Pinpoint the cell where the given text exists, returning its [X, Y] midpoint coordinate. 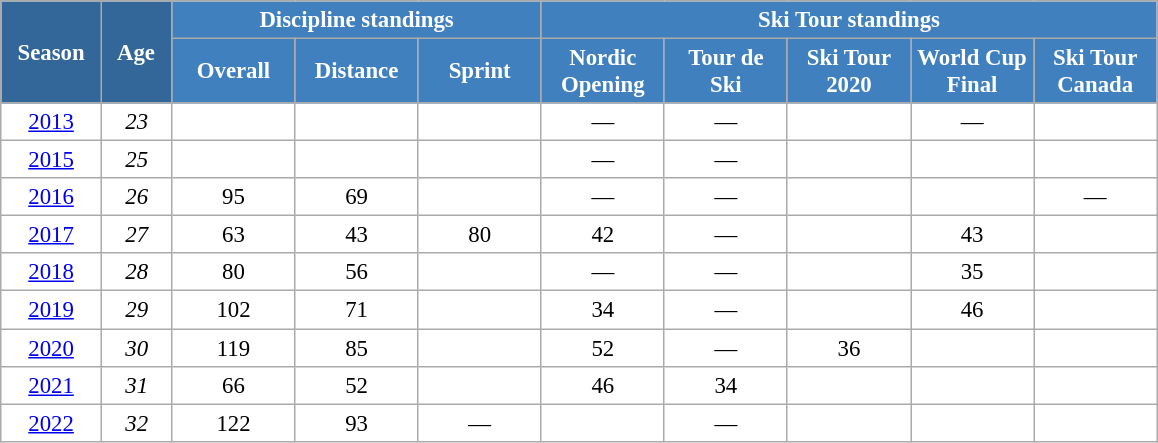
NordicOpening [602, 72]
2015 [52, 160]
102 [234, 310]
Tour deSki [726, 72]
Distance [356, 72]
32 [136, 423]
71 [356, 310]
2017 [52, 235]
26 [136, 197]
Ski Tour standings [848, 20]
29 [136, 310]
85 [356, 348]
30 [136, 348]
2019 [52, 310]
2013 [52, 122]
2020 [52, 348]
119 [234, 348]
95 [234, 197]
Ski Tour2020 [848, 72]
56 [356, 273]
Age [136, 52]
69 [356, 197]
122 [234, 423]
Season [52, 52]
Discipline standings [356, 20]
42 [602, 235]
93 [356, 423]
28 [136, 273]
31 [136, 385]
66 [234, 385]
Overall [234, 72]
25 [136, 160]
2016 [52, 197]
36 [848, 348]
63 [234, 235]
World CupFinal [972, 72]
23 [136, 122]
27 [136, 235]
2021 [52, 385]
35 [972, 273]
2018 [52, 273]
2022 [52, 423]
Ski TourCanada [1096, 72]
Sprint [480, 72]
